From the cell containing the given text, extract its center point as [x, y] coordinate. 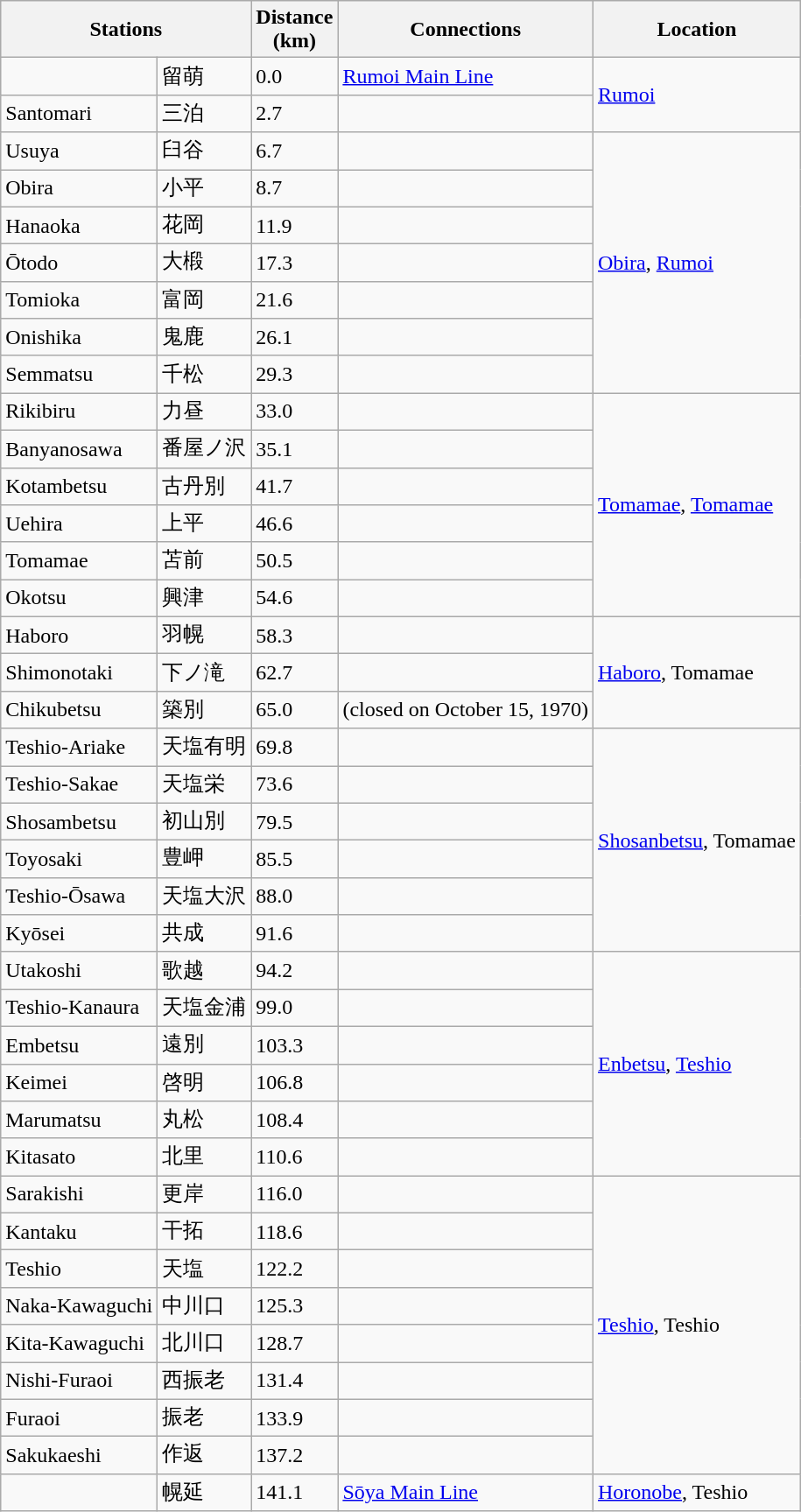
Teshio [79, 1269]
26.1 [294, 338]
力昼 [205, 411]
中川口 [205, 1306]
天塩金浦 [205, 1009]
Tomamae, Tomamae [697, 504]
Sōya Main Line [466, 1492]
臼谷 [205, 151]
Teshio-Ariake [79, 748]
Teshio, Teshio [697, 1325]
Kitasato [79, 1157]
Kita-Kawaguchi [79, 1343]
Sarakishi [79, 1194]
141.1 [294, 1492]
三泊 [205, 114]
99.0 [294, 1009]
Toyosaki [79, 860]
Rikibiru [79, 411]
Teshio-Sakae [79, 784]
133.9 [294, 1418]
Nishi-Furaoi [79, 1382]
88.0 [294, 897]
築別 [205, 709]
58.3 [294, 636]
Kyōsei [79, 933]
116.0 [294, 1194]
103.3 [294, 1045]
29.3 [294, 375]
大椴 [205, 263]
天塩大沢 [205, 897]
天塩有明 [205, 748]
122.2 [294, 1269]
106.8 [294, 1082]
作返 [205, 1455]
Obira, Rumoi [697, 263]
遠別 [205, 1045]
幌延 [205, 1492]
Tomioka [79, 299]
108.4 [294, 1121]
興津 [205, 599]
Sakukaeshi [79, 1455]
Distance(km) [294, 30]
初山別 [205, 821]
Shimonotaki [79, 672]
Location [697, 30]
小平 [205, 189]
Santomari [79, 114]
Ōtodo [79, 263]
Horonobe, Teshio [697, 1492]
鬼鹿 [205, 338]
富岡 [205, 299]
94.2 [294, 970]
6.7 [294, 151]
啓明 [205, 1082]
天塩栄 [205, 784]
豊岬 [205, 860]
共成 [205, 933]
(closed on October 15, 1970) [466, 709]
69.8 [294, 748]
85.5 [294, 860]
Rumoi [697, 95]
北川口 [205, 1343]
17.3 [294, 263]
46.6 [294, 524]
Marumatsu [79, 1121]
21.6 [294, 299]
Naka-Kawaguchi [79, 1306]
丸松 [205, 1121]
天塩 [205, 1269]
Connections [466, 30]
125.3 [294, 1306]
Uehira [79, 524]
苫前 [205, 560]
91.6 [294, 933]
Embetsu [79, 1045]
8.7 [294, 189]
Onishika [79, 338]
54.6 [294, 599]
更岸 [205, 1194]
Banyanosawa [79, 448]
花岡 [205, 226]
古丹別 [205, 487]
137.2 [294, 1455]
Keimei [79, 1082]
Stations [126, 30]
Okotsu [79, 599]
Semmatsu [79, 375]
干拓 [205, 1231]
上平 [205, 524]
50.5 [294, 560]
11.9 [294, 226]
Utakoshi [79, 970]
千松 [205, 375]
下ノ滝 [205, 672]
Hanaoka [79, 226]
79.5 [294, 821]
Shosambetsu [79, 821]
Enbetsu, Teshio [697, 1063]
33.0 [294, 411]
振老 [205, 1418]
Teshio-Ōsawa [79, 897]
Kotambetsu [79, 487]
北里 [205, 1157]
131.4 [294, 1382]
Tomamae [79, 560]
Furaoi [79, 1418]
Kantaku [79, 1231]
62.7 [294, 672]
番屋ノ沢 [205, 448]
羽幌 [205, 636]
110.6 [294, 1157]
歌越 [205, 970]
65.0 [294, 709]
0.0 [294, 77]
73.6 [294, 784]
Rumoi Main Line [466, 77]
128.7 [294, 1343]
Haboro, Tomamae [697, 672]
41.7 [294, 487]
Obira [79, 189]
118.6 [294, 1231]
Shosanbetsu, Tomamae [697, 840]
Haboro [79, 636]
Chikubetsu [79, 709]
西振老 [205, 1382]
35.1 [294, 448]
Usuya [79, 151]
2.7 [294, 114]
Teshio-Kanaura [79, 1009]
留萌 [205, 77]
